For the text-containing cell, return its midpoint in [X, Y] coordinate format. 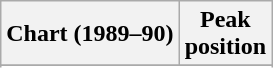
Chart (1989–90) [90, 34]
Peakposition [225, 34]
